From the cell containing the given text, extract its center point as (X, Y) coordinate. 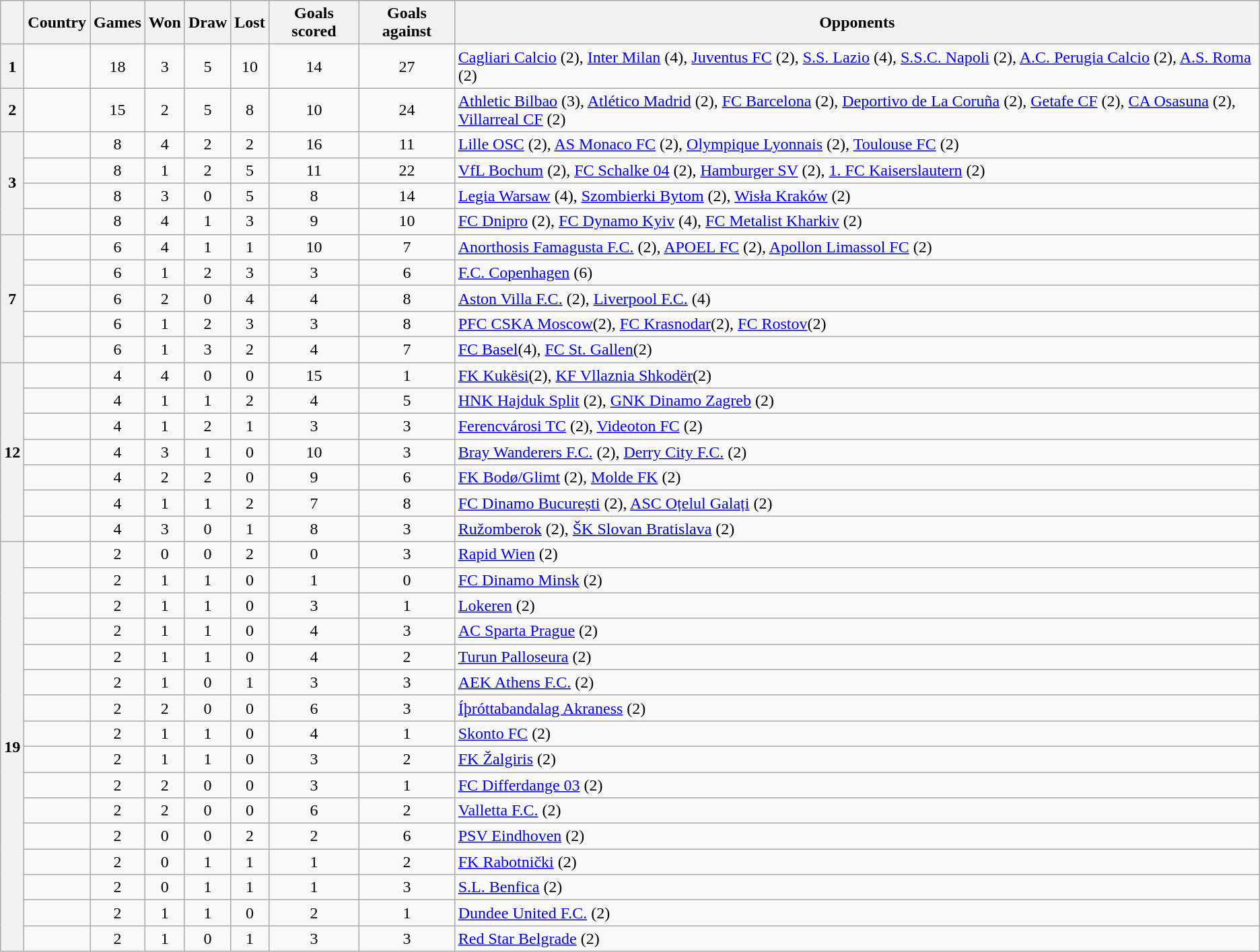
FC Dinamo Minsk (2) (857, 580)
FK Rabotnički (2) (857, 862)
Dundee United F.C. (2) (857, 913)
Cagliari Calcio (2), Inter Milan (4), Juventus FC (2), S.S. Lazio (4), S.S.C. Napoli (2), A.C. Perugia Calcio (2), A.S. Roma (2) (857, 66)
Anorthosis Famagusta F.C. (2), APOEL FC (2), Apollon Limassol FC (2) (857, 247)
Ružomberok (2), ŠK Slovan Bratislava (2) (857, 529)
Bray Wanderers F.C. (2), Derry City F.C. (2) (857, 452)
Legia Warsaw (4), Szombierki Bytom (2), Wisła Kraków (2) (857, 196)
Goals against (407, 23)
Íþróttabandalag Akraness (2) (857, 708)
Turun Palloseura (2) (857, 657)
Goals scored (314, 23)
18 (118, 66)
Won (164, 23)
Opponents (857, 23)
Lost (250, 23)
F.C. Copenhagen (6) (857, 272)
AEK Athens F.C. (2) (857, 682)
19 (12, 747)
Lille OSC (2), AS Monaco FC (2), Olympique Lyonnais (2), Toulouse FC (2) (857, 145)
Aston Villa F.C. (2), Liverpool F.C. (4) (857, 298)
S.L. Benfica (2) (857, 887)
HNK Hajduk Split (2), GNK Dinamo Zagreb (2) (857, 401)
27 (407, 66)
Red Star Belgrade (2) (857, 939)
Skonto FC (2) (857, 733)
Ferencvárosi TC (2), Videoton FC (2) (857, 427)
PSV Eindhoven (2) (857, 836)
22 (407, 170)
Valletta F.C. (2) (857, 811)
Rapid Wien (2) (857, 554)
FC Dnipro (2), FC Dynamo Kyiv (4), FC Metalist Kharkiv (2) (857, 221)
FK Žalgiris (2) (857, 759)
PFC CSKA Moscow(2), FC Krasnodar(2), FC Rostov(2) (857, 324)
Draw (207, 23)
Athletic Bilbao (3), Atlético Madrid (2), FC Barcelona (2), Deportivo de La Coruña (2), Getafe CF (2), CA Osasuna (2), Villarreal CF (2) (857, 110)
FC Dinamo București (2), ASC Oțelul Galați (2) (857, 503)
16 (314, 145)
FK Bodø/Glimt (2), Molde FK (2) (857, 478)
Games (118, 23)
FC Basel(4), FC St. Gallen(2) (857, 349)
Lokeren (2) (857, 606)
24 (407, 110)
FK Kukësi(2), KF Vllaznia Shkodër(2) (857, 375)
AC Sparta Prague (2) (857, 631)
12 (12, 451)
Country (57, 23)
FC Differdange 03 (2) (857, 785)
VfL Bochum (2), FC Schalke 04 (2), Hamburger SV (2), 1. FC Kaiserslautern (2) (857, 170)
